Output the [X, Y] coordinate of the center of the cell containing the given text.  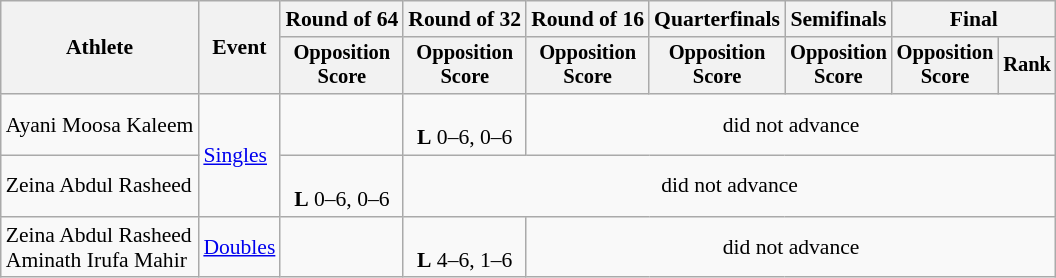
Ayani Moosa Kaleem [100, 124]
Rank [1027, 66]
Round of 16 [588, 19]
Athlete [100, 48]
Semifinals [838, 19]
Final [974, 19]
Round of 32 [464, 19]
Zeina Abdul RasheedAminath Irufa Mahir [100, 248]
Quarterfinals [717, 19]
Singles [239, 155]
L 4–6, 1–6 [464, 248]
Zeina Abdul Rasheed [100, 186]
Round of 64 [342, 19]
Event [239, 48]
Doubles [239, 248]
